Return [X, Y] of the center of cell containing provided text 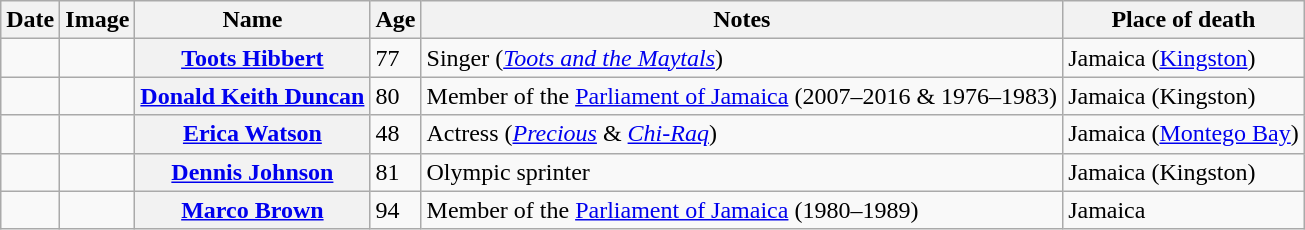
Olympic sprinter [742, 172]
Toots Hibbert [252, 58]
94 [396, 210]
Name [252, 20]
Date [30, 20]
Notes [742, 20]
Member of the Parliament of Jamaica (1980–1989) [742, 210]
77 [396, 58]
Actress (Precious & Chi-Raq) [742, 134]
Erica Watson [252, 134]
Image [98, 20]
80 [396, 96]
81 [396, 172]
Jamaica [1184, 210]
Age [396, 20]
Member of the Parliament of Jamaica (2007–2016 & 1976–1983) [742, 96]
Donald Keith Duncan [252, 96]
Jamaica (Montego Bay) [1184, 134]
Place of death [1184, 20]
Singer (Toots and the Maytals) [742, 58]
Marco Brown [252, 210]
48 [396, 134]
Dennis Johnson [252, 172]
